Return the [x, y] coordinate for the center point of the cell that contains the specified text.  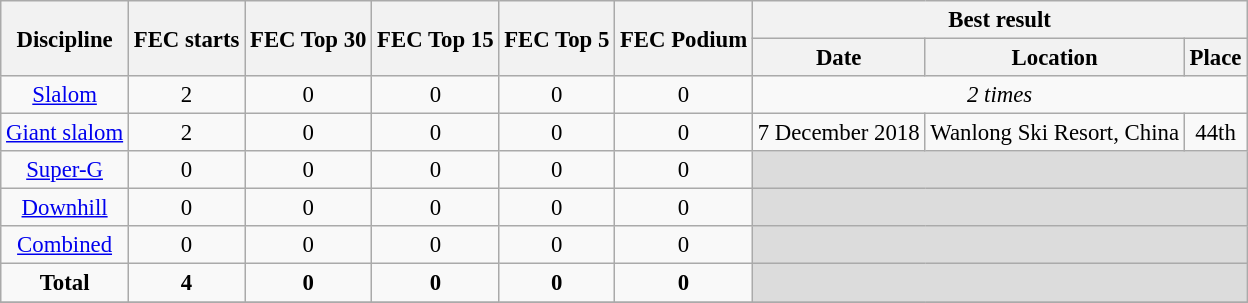
FEC Top 30 [308, 38]
Total [65, 283]
FEC starts [186, 38]
Location [1054, 58]
Giant slalom [65, 133]
FEC Top 5 [557, 38]
FEC Top 15 [436, 38]
2 times [999, 95]
7 December 2018 [838, 133]
Downhill [65, 208]
Slalom [65, 95]
4 [186, 283]
44th [1215, 133]
FEC Podium [684, 38]
Best result [999, 20]
Discipline [65, 38]
Wanlong Ski Resort, China [1054, 133]
Super-G [65, 170]
Combined [65, 245]
Date [838, 58]
Place [1215, 58]
